Locate the cell with the specified text and output its [X, Y] center coordinate. 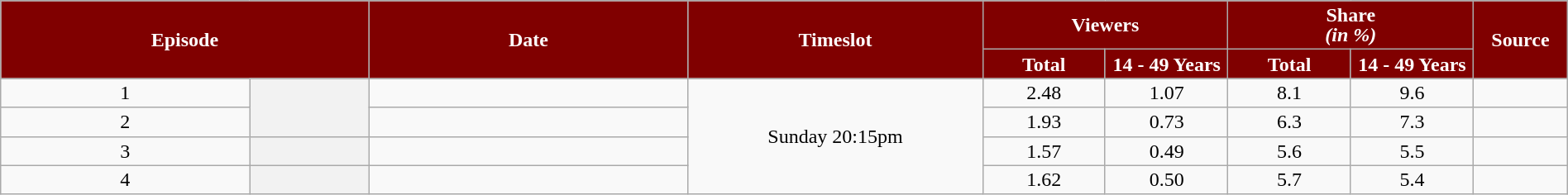
Timeslot [835, 40]
6.3 [1289, 122]
Sunday 20:15pm [835, 136]
1.07 [1166, 93]
9.6 [1412, 93]
1.93 [1044, 122]
0.73 [1166, 122]
8.1 [1289, 93]
3 [126, 150]
2 [126, 122]
Source [1521, 40]
Episode [185, 40]
5.7 [1289, 180]
1 [126, 93]
0.50 [1166, 180]
1.57 [1044, 150]
1.62 [1044, 180]
0.49 [1166, 150]
5.6 [1289, 150]
2.48 [1044, 93]
7.3 [1412, 122]
5.4 [1412, 180]
Share(in %) [1351, 25]
Viewers [1105, 25]
5.5 [1412, 150]
Date [528, 40]
4 [126, 180]
